Find where the given text appears and provide that cell's center as [X, Y] coordinate. 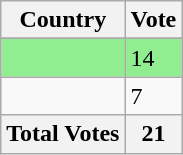
Country [63, 20]
Vote [154, 20]
14 [154, 58]
7 [154, 96]
Total Votes [63, 134]
21 [154, 134]
